From the cell containing the given text, extract its center point as (X, Y) coordinate. 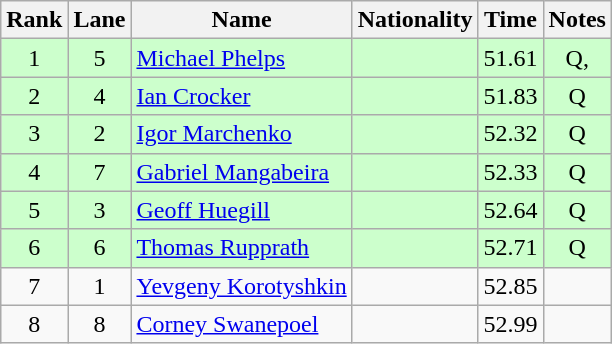
Corney Swanepoel (242, 324)
Gabriel Mangabeira (242, 172)
Rank (34, 20)
51.61 (510, 58)
Yevgeny Korotyshkin (242, 286)
Notes (577, 20)
Ian Crocker (242, 96)
Thomas Rupprath (242, 248)
Name (242, 20)
52.64 (510, 210)
Michael Phelps (242, 58)
52.33 (510, 172)
52.71 (510, 248)
52.85 (510, 286)
Lane (100, 20)
52.32 (510, 134)
Nationality (415, 20)
Q, (577, 58)
52.99 (510, 324)
Time (510, 20)
51.83 (510, 96)
Geoff Huegill (242, 210)
Igor Marchenko (242, 134)
